Determine the [x, y] coordinate at the center of the cell enclosing the given text.  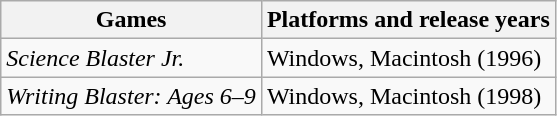
Writing Blaster: Ages 6–9 [132, 96]
Games [132, 20]
Windows, Macintosh (1996) [408, 58]
Windows, Macintosh (1998) [408, 96]
Platforms and release years [408, 20]
Science Blaster Jr. [132, 58]
